Scan for the cell matching the given text and deliver its (X, Y) coordinate at center. 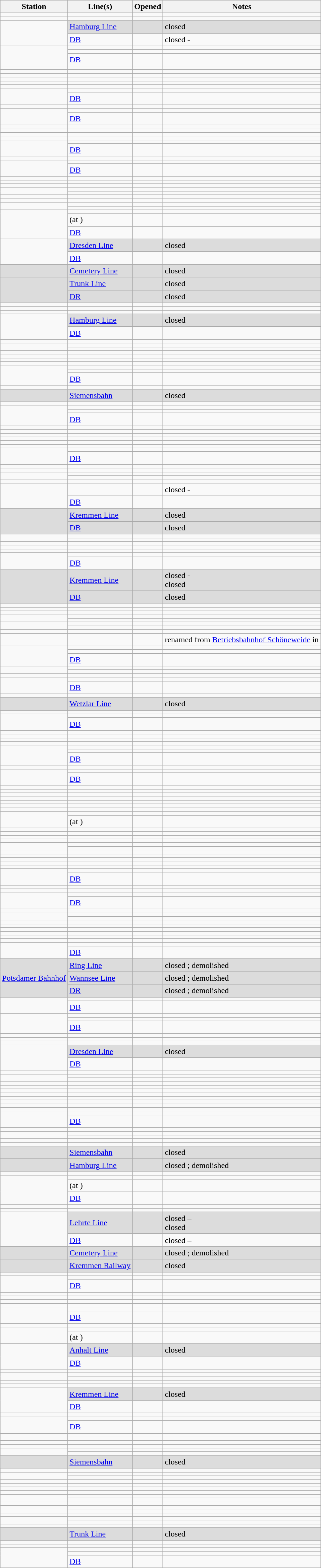
Wannsee Line (100, 978)
closed - closed (242, 580)
Notes (242, 7)
Anhalt Line (100, 1350)
Potsdamer Bahnhof (34, 978)
Station (34, 7)
Kremmen Railway (100, 1265)
Lehrte Line (100, 1223)
Ring Line (100, 965)
Line(s) (100, 7)
closed – (242, 1240)
renamed from Betriebsbahnhof Schöneweide in (242, 640)
closed – closed (242, 1223)
Wetzlar Line (100, 704)
Opened (148, 7)
